Capture the cell that displays the provided text and extract its [x, y] central coordinate. 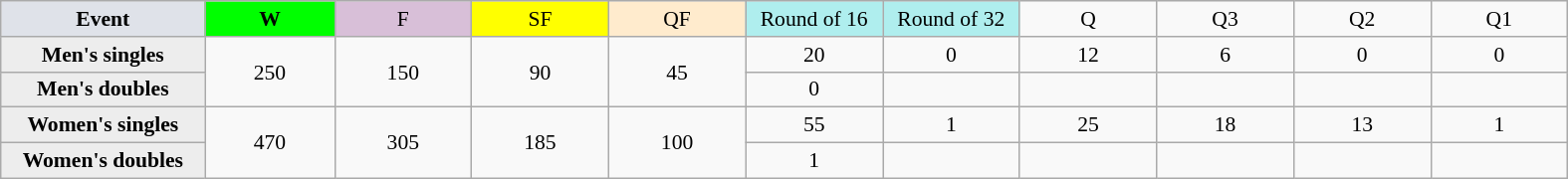
45 [677, 72]
Q3 [1226, 19]
W [270, 19]
Round of 32 [951, 19]
Q [1088, 19]
Men's singles [104, 55]
SF [541, 19]
6 [1226, 55]
12 [1088, 55]
20 [814, 55]
F [403, 19]
Round of 16 [814, 19]
90 [541, 72]
18 [1226, 125]
Men's doubles [104, 89]
Women's doubles [104, 161]
150 [403, 72]
55 [814, 125]
185 [541, 143]
13 [1362, 125]
470 [270, 143]
Q2 [1362, 19]
25 [1088, 125]
250 [270, 72]
305 [403, 143]
Q1 [1499, 19]
QF [677, 19]
Event [104, 19]
100 [677, 143]
Women's singles [104, 125]
